Pinpoint the cell where the given text exists, returning its [x, y] midpoint coordinate. 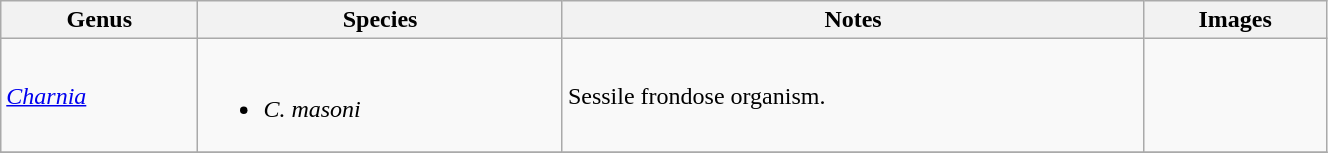
C. masoni [380, 96]
Images [1236, 20]
Species [380, 20]
Genus [100, 20]
Charnia [100, 96]
Sessile frondose organism. [852, 96]
Notes [852, 20]
